Return the (X, Y) coordinate for the center point of the cell that contains the specified text.  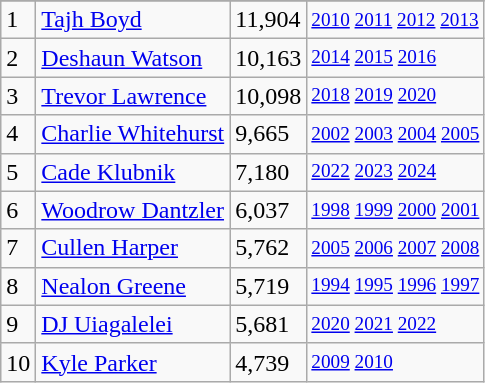
Woodrow Dantzler (133, 210)
5 (18, 172)
5,762 (268, 248)
2009 2010 (396, 362)
5,719 (268, 286)
Charlie Whitehurst (133, 134)
1994 1995 1996 1997 (396, 286)
9 (18, 324)
9,665 (268, 134)
1 (18, 20)
2018 2019 2020 (396, 96)
7 (18, 248)
2010 2011 2012 2013 (396, 20)
2002 2003 2004 2005 (396, 134)
1998 1999 2000 2001 (396, 210)
2005 2006 2007 2008 (396, 248)
4,739 (268, 362)
5,681 (268, 324)
4 (18, 134)
6,037 (268, 210)
8 (18, 286)
Tajh Boyd (133, 20)
7,180 (268, 172)
Nealon Greene (133, 286)
Cullen Harper (133, 248)
6 (18, 210)
Trevor Lawrence (133, 96)
Kyle Parker (133, 362)
DJ Uiagalelei (133, 324)
Deshaun Watson (133, 58)
2020 2021 2022 (396, 324)
11,904 (268, 20)
2014 2015 2016 (396, 58)
Cade Klubnik (133, 172)
10 (18, 362)
2 (18, 58)
10,098 (268, 96)
2022 2023 2024 (396, 172)
10,163 (268, 58)
3 (18, 96)
